Extract the (x, y) coordinate from the center of the cell holding the provided text.  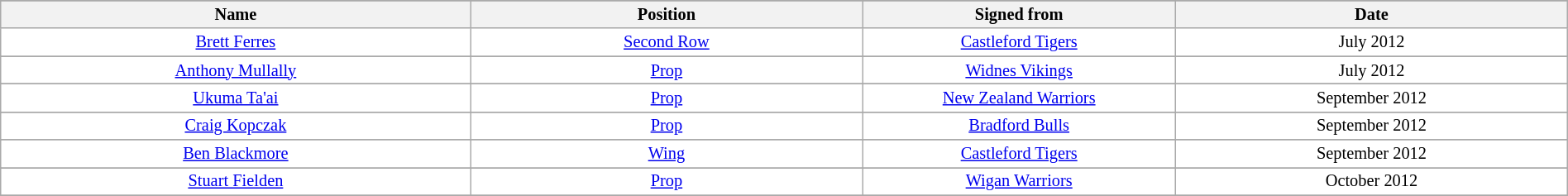
Second Row (667, 42)
Bradford Bulls (1019, 126)
Brett Ferres (236, 42)
Date (1372, 14)
Craig Kopczak (236, 126)
Name (236, 14)
Ukuma Ta'ai (236, 98)
Signed from (1019, 14)
Wing (667, 154)
Position (667, 14)
Wigan Warriors (1019, 181)
Widnes Vikings (1019, 70)
Ben Blackmore (236, 154)
New Zealand Warriors (1019, 98)
Stuart Fielden (236, 181)
October 2012 (1372, 181)
Anthony Mullally (236, 70)
